Extract the (X, Y) coordinate from the center of the cell holding the provided text.  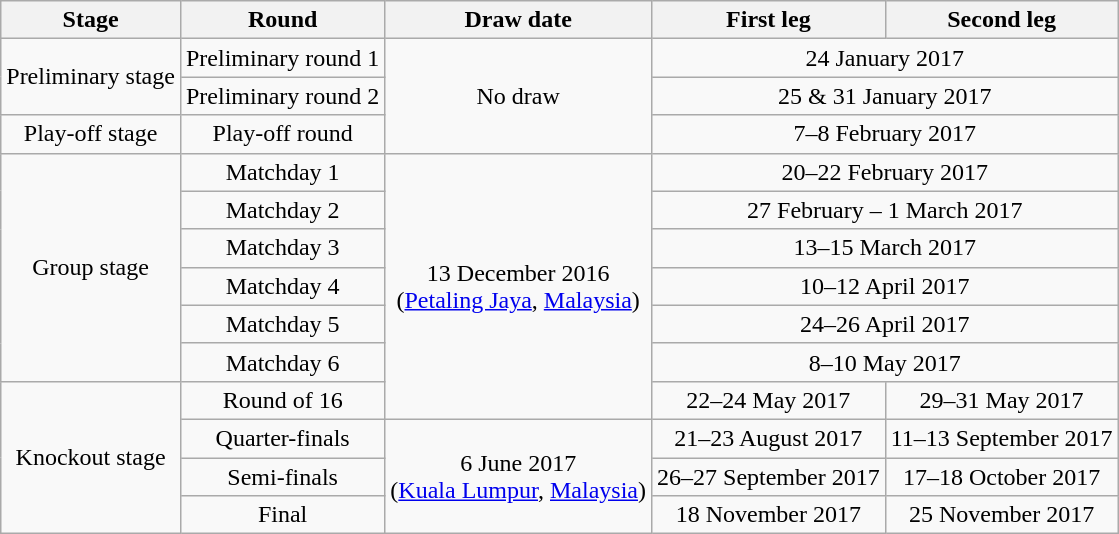
Matchday 6 (282, 362)
22–24 May 2017 (769, 400)
Quarter-finals (282, 438)
Stage (91, 20)
29–31 May 2017 (1002, 400)
Round (282, 20)
Matchday 2 (282, 210)
Semi-finals (282, 477)
18 November 2017 (769, 515)
21–23 August 2017 (769, 438)
Group stage (91, 267)
Play-off round (282, 134)
Preliminary round 1 (282, 58)
17–18 October 2017 (1002, 477)
24 January 2017 (885, 58)
Matchday 5 (282, 324)
Matchday 3 (282, 248)
7–8 February 2017 (885, 134)
Draw date (518, 20)
13 December 2016(Petaling Jaya, Malaysia) (518, 286)
24–26 April 2017 (885, 324)
Second leg (1002, 20)
6 June 2017(Kuala Lumpur, Malaysia) (518, 476)
No draw (518, 96)
25 & 31 January 2017 (885, 96)
Knockout stage (91, 457)
10–12 April 2017 (885, 286)
First leg (769, 20)
Matchday 4 (282, 286)
20–22 February 2017 (885, 172)
26–27 September 2017 (769, 477)
Preliminary round 2 (282, 96)
Play-off stage (91, 134)
Round of 16 (282, 400)
13–15 March 2017 (885, 248)
25 November 2017 (1002, 515)
27 February – 1 March 2017 (885, 210)
8–10 May 2017 (885, 362)
Preliminary stage (91, 77)
Matchday 1 (282, 172)
11–13 September 2017 (1002, 438)
Final (282, 515)
